Find where the given text appears and provide that cell's center as [X, Y] coordinate. 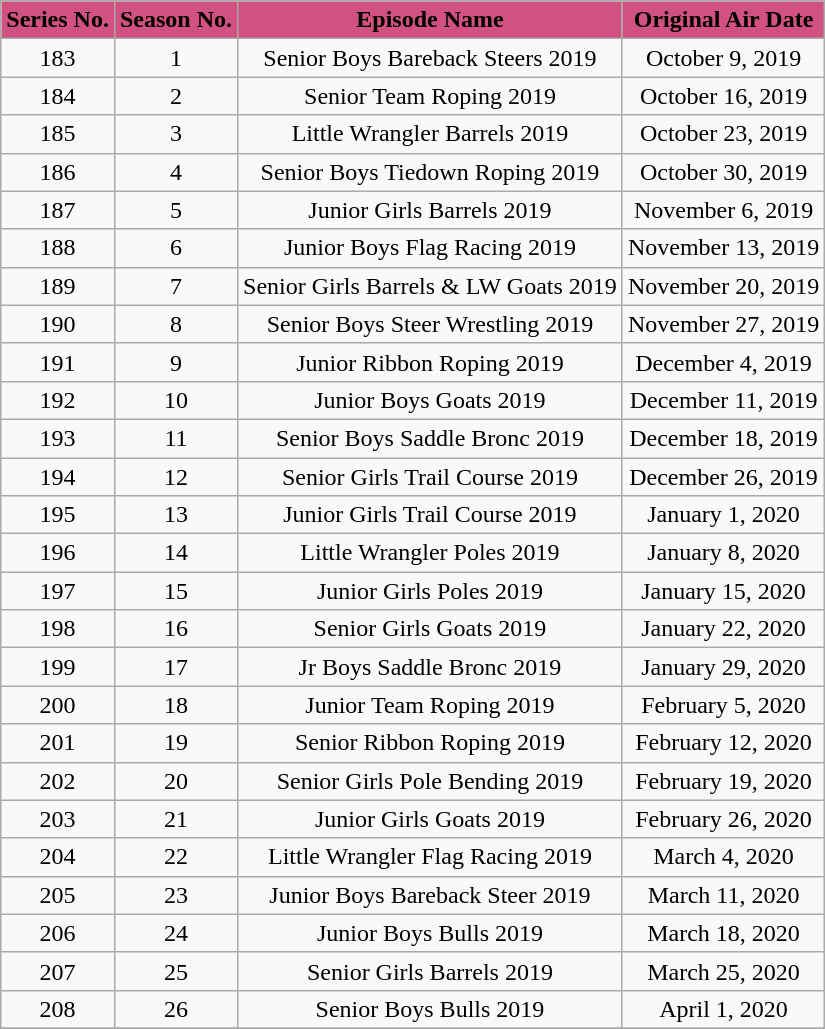
188 [58, 248]
March 18, 2020 [723, 933]
January 15, 2020 [723, 591]
October 16, 2019 [723, 96]
22 [176, 857]
15 [176, 591]
207 [58, 971]
Senior Team Roping 2019 [430, 96]
February 19, 2020 [723, 781]
187 [58, 210]
25 [176, 971]
October 30, 2019 [723, 172]
9 [176, 362]
197 [58, 591]
192 [58, 400]
Senior Ribbon Roping 2019 [430, 743]
205 [58, 895]
Junior Team Roping 2019 [430, 705]
October 23, 2019 [723, 134]
21 [176, 819]
194 [58, 477]
Little Wrangler Poles 2019 [430, 553]
February 26, 2020 [723, 819]
Senior Boys Bareback Steers 2019 [430, 58]
184 [58, 96]
5 [176, 210]
26 [176, 1009]
Junior Girls Poles 2019 [430, 591]
Junior Boys Goats 2019 [430, 400]
190 [58, 324]
February 12, 2020 [723, 743]
Junior Boys Bareback Steer 2019 [430, 895]
12 [176, 477]
Junior Girls Trail Course 2019 [430, 515]
18 [176, 705]
189 [58, 286]
December 11, 2019 [723, 400]
Senior Boys Tiedown Roping 2019 [430, 172]
Episode Name [430, 20]
Season No. [176, 20]
191 [58, 362]
183 [58, 58]
January 29, 2020 [723, 667]
January 22, 2020 [723, 629]
Little Wrangler Flag Racing 2019 [430, 857]
Senior Boys Bulls 2019 [430, 1009]
186 [58, 172]
Junior Ribbon Roping 2019 [430, 362]
Junior Girls Goats 2019 [430, 819]
Junior Boys Bulls 2019 [430, 933]
Senior Girls Pole Bending 2019 [430, 781]
14 [176, 553]
Jr Boys Saddle Bronc 2019 [430, 667]
208 [58, 1009]
Senior Boys Steer Wrestling 2019 [430, 324]
19 [176, 743]
185 [58, 134]
204 [58, 857]
1 [176, 58]
3 [176, 134]
4 [176, 172]
Junior Boys Flag Racing 2019 [430, 248]
October 9, 2019 [723, 58]
7 [176, 286]
23 [176, 895]
2 [176, 96]
April 1, 2020 [723, 1009]
Senior Girls Barrels & LW Goats 2019 [430, 286]
198 [58, 629]
Series No. [58, 20]
March 11, 2020 [723, 895]
Senior Girls Trail Course 2019 [430, 477]
December 18, 2019 [723, 438]
February 5, 2020 [723, 705]
March 25, 2020 [723, 971]
6 [176, 248]
199 [58, 667]
November 20, 2019 [723, 286]
20 [176, 781]
13 [176, 515]
201 [58, 743]
8 [176, 324]
195 [58, 515]
200 [58, 705]
Little Wrangler Barrels 2019 [430, 134]
10 [176, 400]
Senior Girls Barrels 2019 [430, 971]
193 [58, 438]
196 [58, 553]
17 [176, 667]
11 [176, 438]
202 [58, 781]
16 [176, 629]
203 [58, 819]
December 26, 2019 [723, 477]
206 [58, 933]
Junior Girls Barrels 2019 [430, 210]
January 8, 2020 [723, 553]
Senior Boys Saddle Bronc 2019 [430, 438]
November 13, 2019 [723, 248]
January 1, 2020 [723, 515]
December 4, 2019 [723, 362]
November 6, 2019 [723, 210]
March 4, 2020 [723, 857]
November 27, 2019 [723, 324]
Original Air Date [723, 20]
Senior Girls Goats 2019 [430, 629]
24 [176, 933]
